Return the [x, y] coordinate for the center point of the cell that contains the specified text.  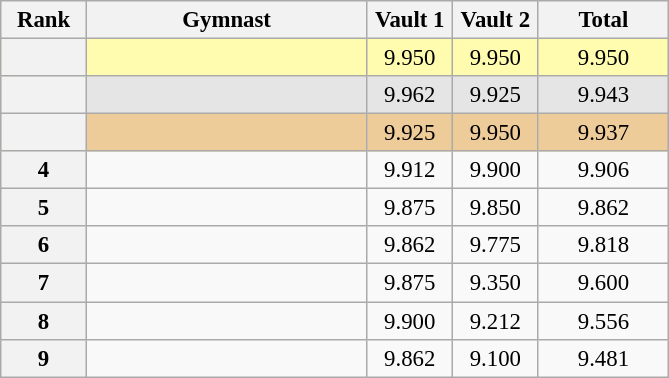
Rank [44, 20]
8 [44, 321]
Vault 2 [496, 20]
Total [604, 20]
9.943 [604, 95]
9.212 [496, 321]
9.350 [496, 283]
9.775 [496, 245]
9.818 [604, 245]
Vault 1 [410, 20]
9.937 [604, 133]
9.481 [604, 358]
9.962 [410, 95]
9.912 [410, 170]
9.556 [604, 321]
9.906 [604, 170]
5 [44, 208]
9.100 [496, 358]
9.600 [604, 283]
9 [44, 358]
9.850 [496, 208]
6 [44, 245]
Gymnast [226, 20]
7 [44, 283]
4 [44, 170]
